Capture the cell that displays the provided text and extract its (x, y) central coordinate. 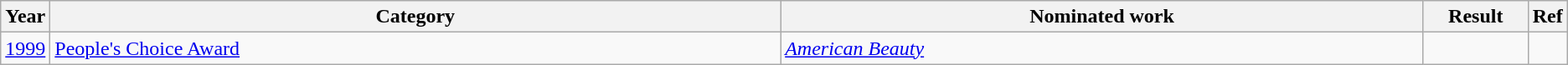
1999 (25, 48)
Category (415, 17)
Ref (1548, 17)
Result (1476, 17)
People's Choice Award (415, 48)
Year (25, 17)
Nominated work (1102, 17)
American Beauty (1102, 48)
